From the cell containing the given text, extract its center point as (x, y) coordinate. 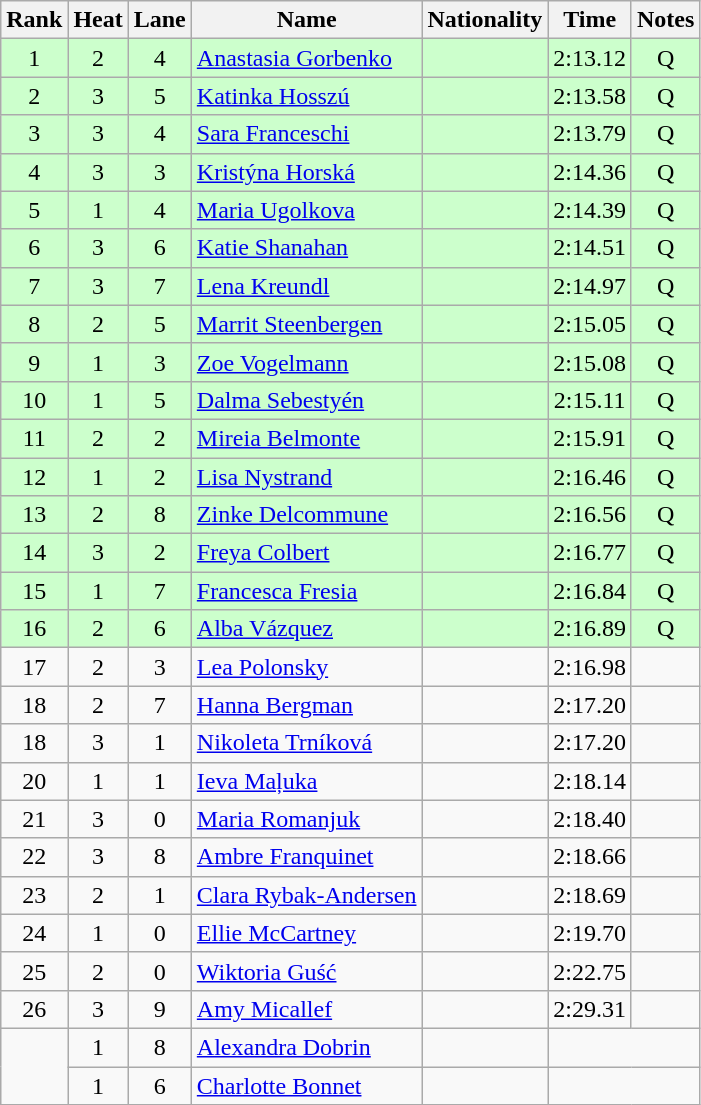
2:18.40 (590, 819)
14 (34, 553)
2:15.08 (590, 362)
Sara Franceschi (306, 134)
Francesca Fresia (306, 591)
Clara Rybak-Andersen (306, 895)
Nikoleta Trníková (306, 743)
2:13.58 (590, 96)
Maria Romanjuk (306, 819)
Ambre Franquinet (306, 857)
Notes (665, 20)
Time (590, 20)
2:18.69 (590, 895)
Zinke Delcommune (306, 515)
Anastasia Gorbenko (306, 58)
2:18.14 (590, 781)
Wiktoria Guść (306, 971)
2:16.98 (590, 667)
Alexandra Dobrin (306, 1047)
13 (34, 515)
Hanna Bergman (306, 705)
21 (34, 819)
Zoe Vogelmann (306, 362)
Rank (34, 20)
2:15.05 (590, 324)
15 (34, 591)
2:16.89 (590, 629)
24 (34, 933)
2:13.79 (590, 134)
22 (34, 857)
2:14.36 (590, 172)
Kristýna Horská (306, 172)
26 (34, 1009)
25 (34, 971)
Heat (98, 20)
Lane (160, 20)
2:15.11 (590, 400)
Alba Vázquez (306, 629)
Ellie McCartney (306, 933)
Name (306, 20)
Mireia Belmonte (306, 438)
Katie Shanahan (306, 248)
2:14.39 (590, 210)
Katinka Hosszú (306, 96)
2:14.97 (590, 286)
Lisa Nystrand (306, 477)
Charlotte Bonnet (306, 1085)
Dalma Sebestyén (306, 400)
2:14.51 (590, 248)
2:16.56 (590, 515)
2:29.31 (590, 1009)
2:16.84 (590, 591)
2:19.70 (590, 933)
2:13.12 (590, 58)
Maria Ugolkova (306, 210)
17 (34, 667)
Amy Micallef (306, 1009)
23 (34, 895)
Marrit Steenbergen (306, 324)
Lea Polonsky (306, 667)
2:16.77 (590, 553)
2:15.91 (590, 438)
Ieva Maļuka (306, 781)
2:22.75 (590, 971)
20 (34, 781)
Lena Kreundl (306, 286)
10 (34, 400)
Nationality (485, 20)
11 (34, 438)
16 (34, 629)
2:18.66 (590, 857)
12 (34, 477)
Freya Colbert (306, 553)
2:16.46 (590, 477)
